Return (X, Y) of the center of cell containing provided text 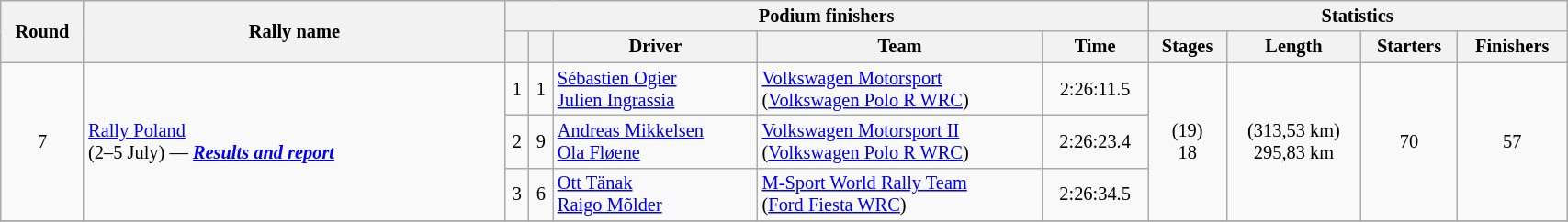
2:26:34.5 (1095, 194)
7 (42, 141)
Statistics (1358, 16)
(313,53 km)295,83 km (1294, 141)
Rally Poland(2–5 July) — Results and report (294, 141)
2:26:23.4 (1095, 141)
(19)18 (1188, 141)
Starters (1409, 47)
3 (517, 194)
Andreas Mikkelsen Ola Fløene (656, 141)
Length (1294, 47)
Stages (1188, 47)
Round (42, 31)
Rally name (294, 31)
57 (1512, 141)
Volkswagen Motorsport II (Volkswagen Polo R WRC) (900, 141)
2:26:11.5 (1095, 89)
M-Sport World Rally Team (Ford Fiesta WRC) (900, 194)
Finishers (1512, 47)
Podium finishers (827, 16)
Driver (656, 47)
9 (541, 141)
Ott Tänak Raigo Mõlder (656, 194)
Volkswagen Motorsport (Volkswagen Polo R WRC) (900, 89)
Team (900, 47)
6 (541, 194)
Time (1095, 47)
2 (517, 141)
Sébastien Ogier Julien Ingrassia (656, 89)
70 (1409, 141)
